For the text-containing cell, return its midpoint in [x, y] coordinate format. 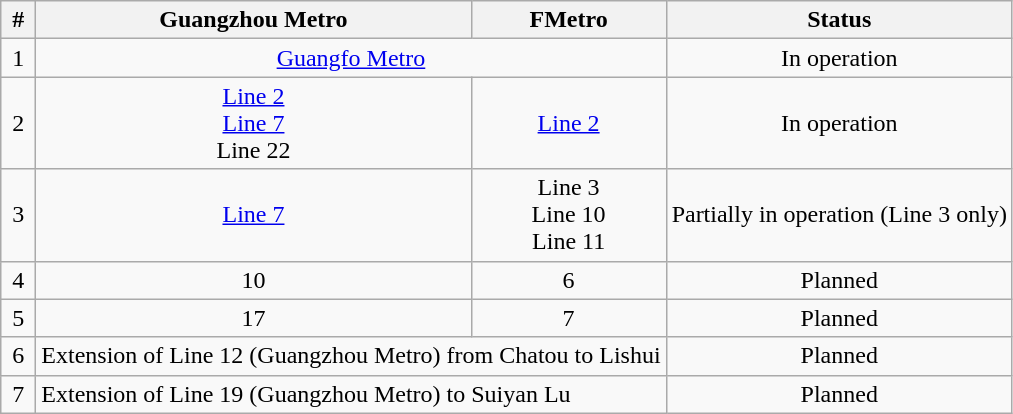
Guangfo Metro [351, 58]
3 [18, 215]
Guangzhou Metro [254, 20]
10 [254, 280]
1 [18, 58]
Line 2 [568, 123]
Line 2Line 7Line 22 [254, 123]
# [18, 20]
Extension of Line 19 (Guangzhou Metro) to Suiyan Lu [351, 394]
2 [18, 123]
5 [18, 318]
4 [18, 280]
Partially in operation (Line 3 only) [839, 215]
17 [254, 318]
FMetro [568, 20]
Line 7 [254, 215]
Line 3Line 10Line 11 [568, 215]
Status [839, 20]
Extension of Line 12 (Guangzhou Metro) from Chatou to Lishui [351, 356]
